Search for the cell housing the specified text and yield its [x, y] center coordinate. 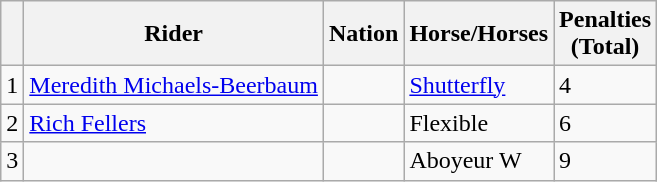
2 [12, 123]
1 [12, 85]
9 [606, 161]
Shutterfly [479, 85]
3 [12, 161]
Aboyeur W [479, 161]
Flexible [479, 123]
4 [606, 85]
Rich Fellers [174, 123]
Nation [363, 34]
6 [606, 123]
Horse/Horses [479, 34]
Meredith Michaels-Beerbaum [174, 85]
Penalties(Total) [606, 34]
Rider [174, 34]
